Pinpoint the cell where the given text exists, returning its (x, y) midpoint coordinate. 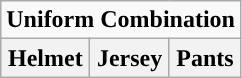
Helmet (46, 58)
Pants (204, 58)
Jersey (130, 58)
Uniform Combination (121, 20)
